Detect which cell encompasses the target text, then output its (X, Y) center coordinate. 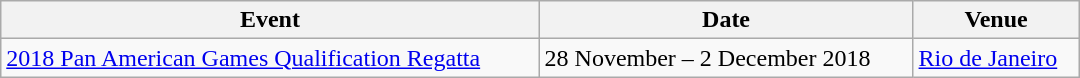
Date (726, 20)
Rio de Janeiro (996, 58)
28 November – 2 December 2018 (726, 58)
Event (270, 20)
2018 Pan American Games Qualification Regatta (270, 58)
Venue (996, 20)
